Output the [x, y] coordinate of the center of the cell containing the given text.  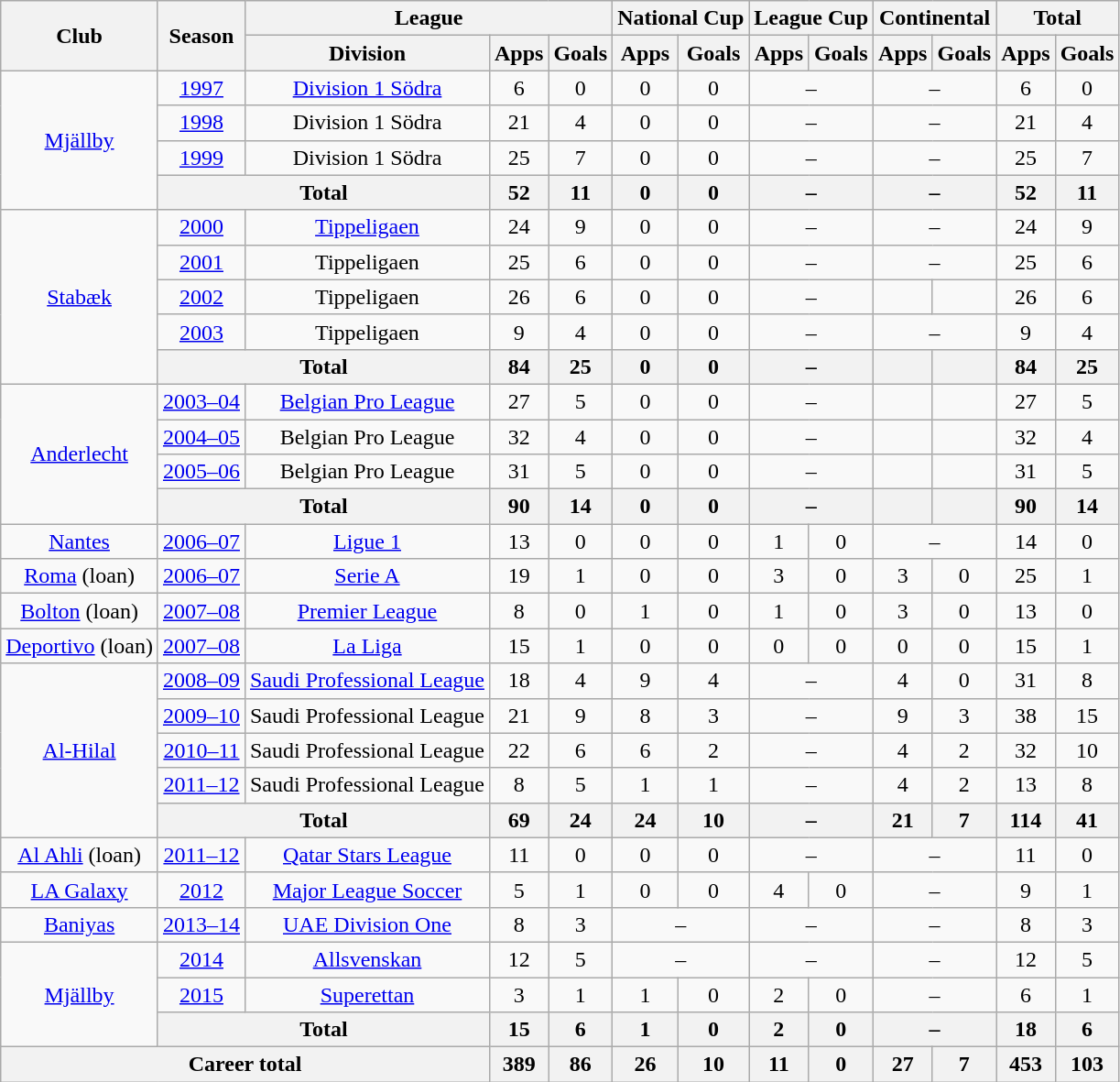
86 [581, 1065]
Division [366, 53]
Career total [245, 1065]
Stabæk [80, 297]
Bolton (loan) [80, 611]
2005–06 [201, 472]
2008–09 [201, 681]
2012 [201, 890]
2003 [201, 332]
1997 [201, 88]
Al-Hilal [80, 750]
Anderlecht [80, 454]
2014 [201, 959]
Ligue 1 [366, 541]
19 [518, 576]
114 [1026, 820]
2001 [201, 262]
453 [1026, 1065]
2009–10 [201, 716]
National Cup [681, 18]
LA Galaxy [80, 890]
103 [1087, 1065]
Al Ahli (loan) [80, 855]
UAE Division One [366, 924]
2013–14 [201, 924]
Continental [935, 18]
22 [518, 750]
Serie A [366, 576]
1999 [201, 158]
Allsvenskan [366, 959]
League [429, 18]
Roma (loan) [80, 576]
Season [201, 36]
2004–05 [201, 437]
389 [518, 1065]
38 [1026, 716]
1998 [201, 123]
2003–04 [201, 401]
2002 [201, 297]
Deportivo (loan) [80, 646]
69 [518, 820]
La Liga [366, 646]
League Cup [811, 18]
Superettan [366, 994]
Premier League [366, 611]
Qatar Stars League [366, 855]
Major League Soccer [366, 890]
2000 [201, 227]
41 [1087, 820]
Club [80, 36]
Nantes [80, 541]
Baniyas [80, 924]
2010–11 [201, 750]
2015 [201, 994]
